Pinpoint the cell where the given text exists, returning its (X, Y) midpoint coordinate. 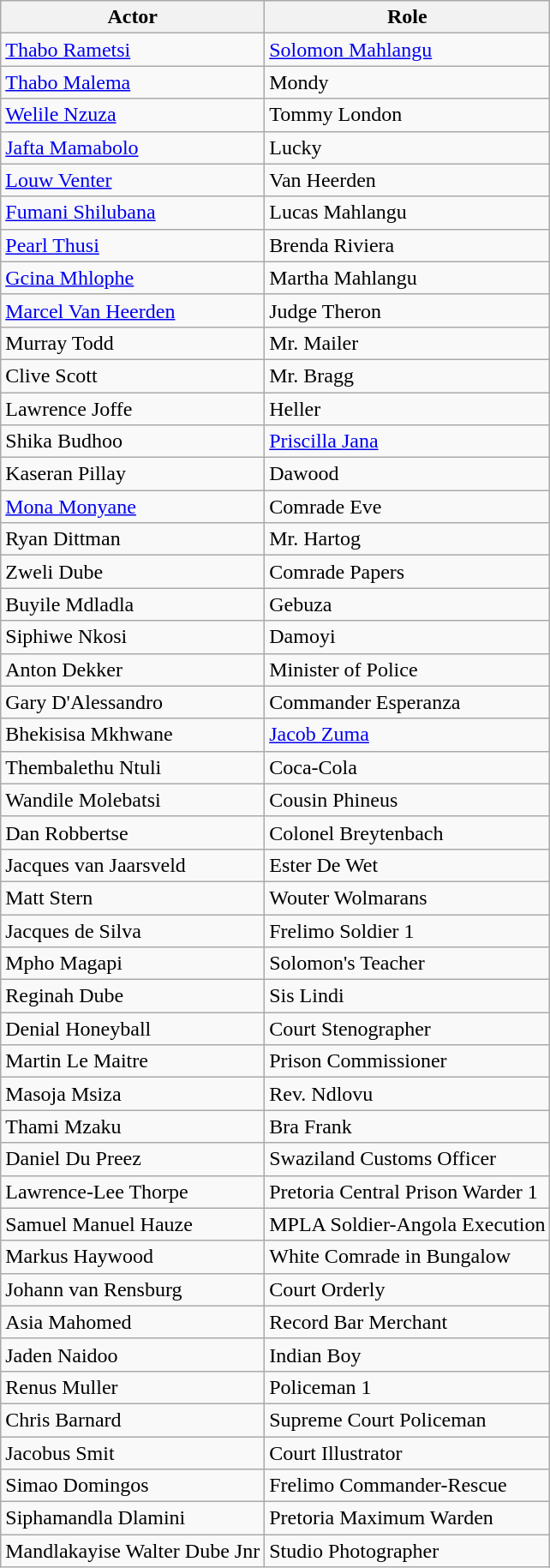
Gary D'Alessandro (133, 702)
Heller (408, 409)
Masoja Msiza (133, 1094)
Mpho Magapi (133, 964)
Louw Venter (133, 180)
Court Illustrator (408, 1453)
Cousin Phineus (408, 800)
Murray Todd (133, 343)
Indian Boy (408, 1355)
Dan Robbertse (133, 832)
Reginah Dube (133, 996)
Simao Domingos (133, 1486)
Damoyi (408, 637)
Record Bar Merchant (408, 1322)
Comrade Eve (408, 507)
Bra Frank (408, 1126)
Pearl Thusi (133, 245)
Mr. Mailer (408, 343)
Jafta Mamabolo (133, 147)
Van Heerden (408, 180)
White Comrade in Bungalow (408, 1257)
Clive Scott (133, 375)
Tommy London (408, 115)
Court Stenographer (408, 1029)
Commander Esperanza (408, 702)
Jacques de Silva (133, 930)
Thami Mzaku (133, 1126)
Jacob Zuma (408, 735)
Wouter Wolmarans (408, 898)
Rev. Ndlovu (408, 1094)
Gebuza (408, 604)
Colonel Breytenbach (408, 832)
Mr. Hartog (408, 539)
Lucas Mahlangu (408, 213)
Pretoria Maximum Warden (408, 1518)
Martha Mahlangu (408, 278)
Ester De Wet (408, 865)
Asia Mahomed (133, 1322)
Shika Budhoo (133, 442)
Frelimo Commander-Rescue (408, 1486)
Jaden Naidoo (133, 1355)
Zweli Dube (133, 572)
Solomon Mahlangu (408, 50)
Denial Honeyball (133, 1029)
Mr. Bragg (408, 375)
Buyile Mdladla (133, 604)
Wandile Molebatsi (133, 800)
Swaziland Customs Officer (408, 1159)
Mandlakayise Walter Dube Jnr (133, 1551)
Samuel Manuel Hauze (133, 1224)
Bhekisisa Mkhwane (133, 735)
Policeman 1 (408, 1387)
Court Orderly (408, 1289)
Markus Haywood (133, 1257)
Siphamandla Dlamini (133, 1518)
Martin Le Maitre (133, 1061)
MPLA Soldier-Angola Execution (408, 1224)
Jacques van Jaarsveld (133, 865)
Gcina Mhlophe (133, 278)
Coca-Cola (408, 767)
Mondy (408, 82)
Thabo Rametsi (133, 50)
Brenda Riviera (408, 245)
Studio Photographer (408, 1551)
Daniel Du Preez (133, 1159)
Anton Dekker (133, 670)
Lawrence-Lee Thorpe (133, 1192)
Sis Lindi (408, 996)
Welile Nzuza (133, 115)
Ryan Dittman (133, 539)
Dawood (408, 474)
Mona Monyane (133, 507)
Minister of Police (408, 670)
Chris Barnard (133, 1420)
Pretoria Central Prison Warder 1 (408, 1192)
Prison Commissioner (408, 1061)
Matt Stern (133, 898)
Actor (133, 17)
Role (408, 17)
Siphiwe Nkosi (133, 637)
Frelimo Soldier 1 (408, 930)
Thabo Malema (133, 82)
Kaseran Pillay (133, 474)
Solomon's Teacher (408, 964)
Comrade Papers (408, 572)
Marcel Van Heerden (133, 310)
Lucky (408, 147)
Renus Muller (133, 1387)
Johann van Rensburg (133, 1289)
Fumani Shilubana (133, 213)
Jacobus Smit (133, 1453)
Priscilla Jana (408, 442)
Supreme Court Policeman (408, 1420)
Thembalethu Ntuli (133, 767)
Lawrence Joffe (133, 409)
Judge Theron (408, 310)
